Output the (X, Y) coordinate of the center of the cell containing the given text.  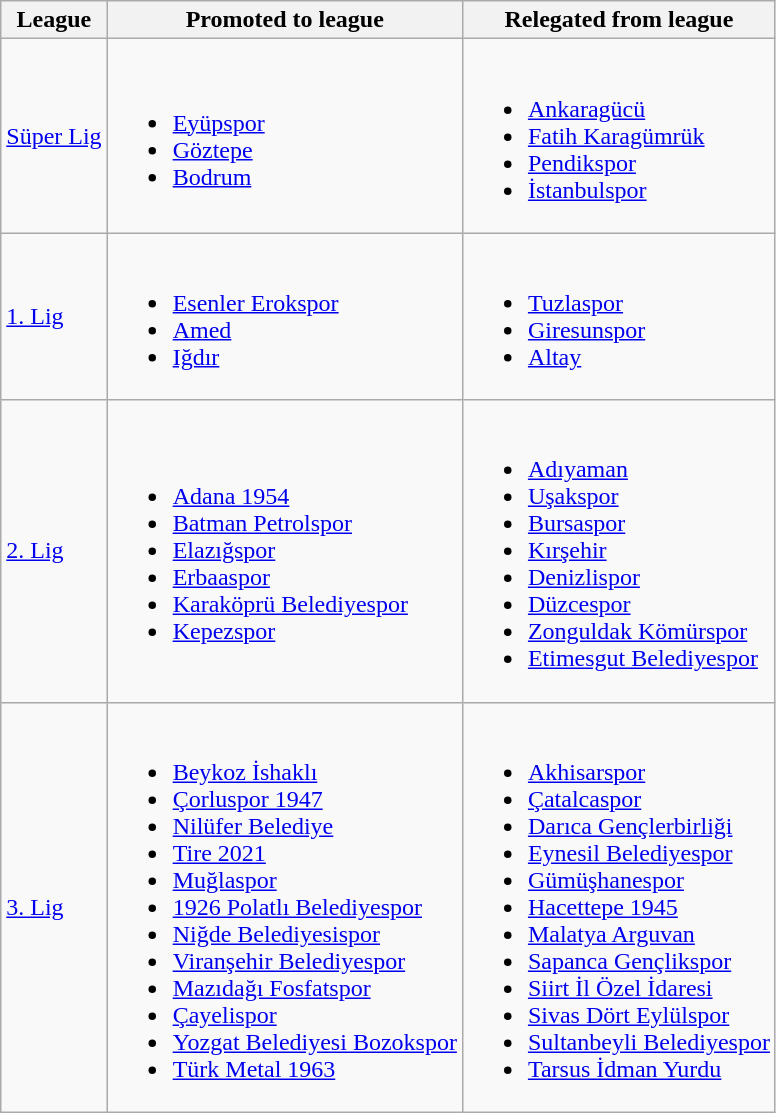
AdıyamanUşaksporBursasporKırşehirDenizlisporDüzcesporZonguldak KömürsporEtimesgut Belediyespor (618, 551)
TuzlasporGiresunsporAltay (618, 316)
AnkaragücüFatih KaragümrükPendiksporİstanbulspor (618, 136)
Relegated from league (618, 20)
1. Lig (54, 316)
Adana 1954Batman PetrolsporElazığsporErbaasporKaraköprü BelediyesporKepezspor (284, 551)
2. Lig (54, 551)
Esenler EroksporAmedIğdır (284, 316)
League (54, 20)
Promoted to league (284, 20)
Süper Lig (54, 136)
EyüpsporGöztepeBodrum (284, 136)
3. Lig (54, 907)
